Return (x, y) of the center of cell containing provided text 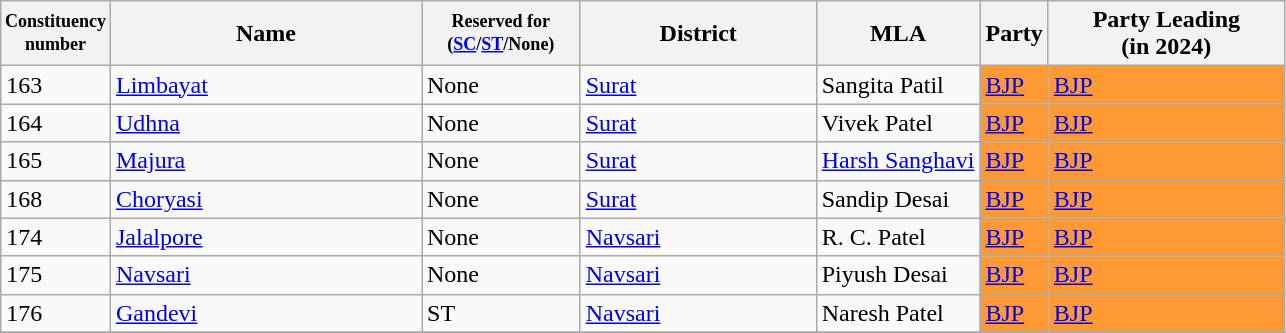
Jalalpore (266, 237)
Party Leading(in 2024) (1166, 34)
R. C. Patel (898, 237)
Majura (266, 161)
Sangita Patil (898, 85)
District (698, 34)
168 (56, 199)
Harsh Sanghavi (898, 161)
176 (56, 313)
ST (502, 313)
Reserved for (SC/ST/None) (502, 34)
Udhna (266, 123)
Name (266, 34)
Naresh Patel (898, 313)
Sandip Desai (898, 199)
Limbayat (266, 85)
Gandevi (266, 313)
164 (56, 123)
174 (56, 237)
Piyush Desai (898, 275)
163 (56, 85)
Vivek Patel (898, 123)
175 (56, 275)
165 (56, 161)
MLA (898, 34)
Party (1014, 34)
Constituency number (56, 34)
Choryasi (266, 199)
